Provide the (x, y) coordinate of the cell's center where the given text is located.  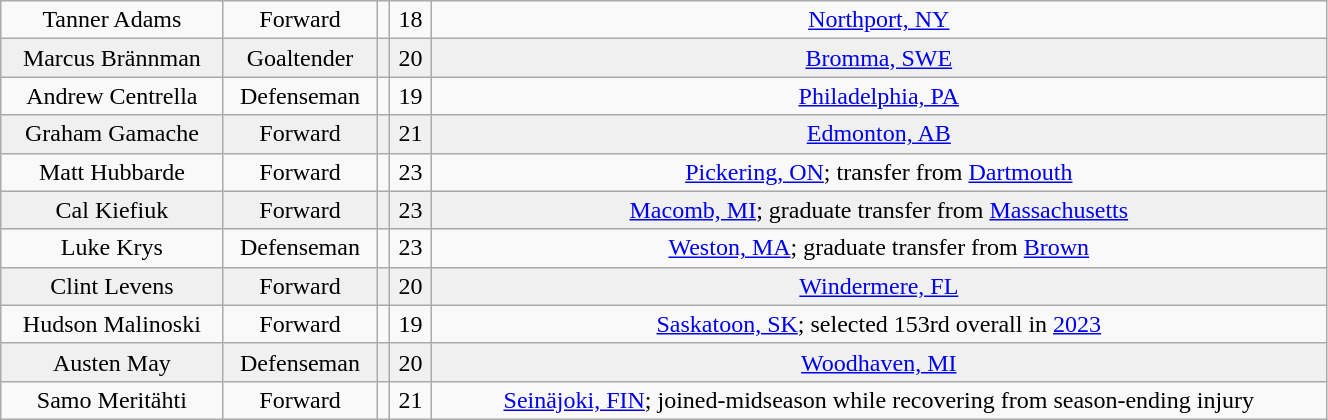
Samo Meritähti (112, 400)
Tanner Adams (112, 20)
18 (410, 20)
Marcus Brännman (112, 58)
Seinäjoki, FIN; joined-midseason while recovering from season-ending injury (878, 400)
Weston, MA; graduate transfer from Brown (878, 248)
Pickering, ON; transfer from Dartmouth (878, 172)
Saskatoon, SK; selected 153rd overall in 2023 (878, 324)
Woodhaven, MI (878, 362)
Austen May (112, 362)
Philadelphia, PA (878, 96)
Luke Krys (112, 248)
Windermere, FL (878, 286)
Bromma, SWE (878, 58)
Hudson Malinoski (112, 324)
Edmonton, AB (878, 134)
Andrew Centrella (112, 96)
Goaltender (300, 58)
Cal Kiefiuk (112, 210)
Northport, NY (878, 20)
Graham Gamache (112, 134)
Macomb, MI; graduate transfer from Massachusetts (878, 210)
Clint Levens (112, 286)
Matt Hubbarde (112, 172)
